From the cell containing the given text, extract its center point as (x, y) coordinate. 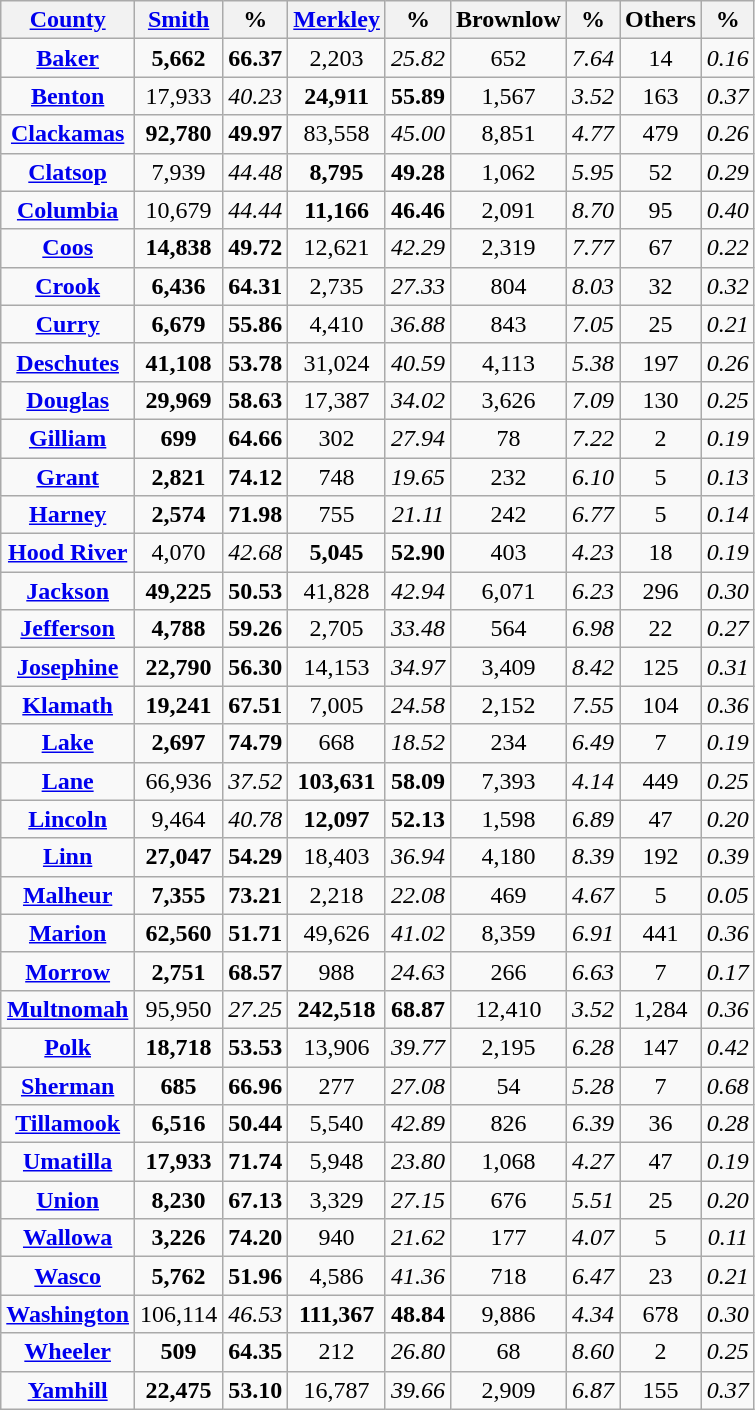
2,091 (509, 210)
33.48 (418, 629)
42.94 (418, 591)
Linn (68, 857)
748 (337, 477)
32 (661, 286)
36.94 (418, 857)
68.57 (256, 971)
4,070 (179, 553)
11,166 (337, 210)
2,203 (337, 58)
71.74 (256, 1162)
5,540 (337, 1124)
92,780 (179, 134)
7.22 (592, 438)
7.09 (592, 400)
46.53 (256, 1314)
44.44 (256, 210)
49,225 (179, 591)
8,851 (509, 134)
0.14 (728, 515)
1,068 (509, 1162)
125 (661, 667)
74.79 (256, 743)
18 (661, 553)
County (68, 20)
24.63 (418, 971)
5.28 (592, 1085)
804 (509, 286)
7,005 (337, 705)
4.07 (592, 1238)
56.30 (256, 667)
Benton (68, 96)
3,329 (337, 1200)
232 (509, 477)
0.29 (728, 172)
6.89 (592, 819)
7,355 (179, 895)
Lincoln (68, 819)
27.25 (256, 1009)
685 (179, 1085)
2,152 (509, 705)
55.89 (418, 96)
Lane (68, 781)
27.94 (418, 438)
3,409 (509, 667)
49,626 (337, 933)
10,679 (179, 210)
50.44 (256, 1124)
Columbia (68, 210)
988 (337, 971)
67.51 (256, 705)
12,621 (337, 248)
19,241 (179, 705)
41,828 (337, 591)
4,788 (179, 629)
74.12 (256, 477)
8.03 (592, 286)
53.78 (256, 362)
5.38 (592, 362)
Coos (68, 248)
130 (661, 400)
6,679 (179, 324)
42.89 (418, 1124)
40.59 (418, 362)
6.77 (592, 515)
0.22 (728, 248)
95,950 (179, 1009)
Gilliam (68, 438)
479 (661, 134)
6.91 (592, 933)
54.29 (256, 857)
Others (661, 20)
Wallowa (68, 1238)
22.08 (418, 895)
Umatilla (68, 1162)
58.09 (418, 781)
23 (661, 1276)
17,387 (337, 400)
0.68 (728, 1085)
18,718 (179, 1047)
4.27 (592, 1162)
155 (661, 1390)
8.42 (592, 667)
4.67 (592, 895)
73.21 (256, 895)
12,097 (337, 819)
0.16 (728, 58)
103,631 (337, 781)
45.00 (418, 134)
8.70 (592, 210)
49.72 (256, 248)
0.05 (728, 895)
Clatsop (68, 172)
Crook (68, 286)
40.23 (256, 96)
66.96 (256, 1085)
564 (509, 629)
6,436 (179, 286)
27,047 (179, 857)
67.13 (256, 1200)
95 (661, 210)
Sherman (68, 1085)
6.49 (592, 743)
29,969 (179, 400)
0.28 (728, 1124)
42.68 (256, 553)
0.11 (728, 1238)
192 (661, 857)
34.02 (418, 400)
68 (509, 1352)
Grant (68, 477)
74.20 (256, 1238)
Multnomah (68, 1009)
0.40 (728, 210)
26.80 (418, 1352)
Tillamook (68, 1124)
469 (509, 895)
0.31 (728, 667)
6.63 (592, 971)
Jefferson (68, 629)
67 (661, 248)
5.95 (592, 172)
21.11 (418, 515)
64.35 (256, 1352)
27.08 (418, 1085)
509 (179, 1352)
296 (661, 591)
Yamhill (68, 1390)
Curry (68, 324)
58.63 (256, 400)
266 (509, 971)
44.48 (256, 172)
8,359 (509, 933)
Brownlow (509, 20)
7.55 (592, 705)
34.97 (418, 667)
104 (661, 705)
Hood River (68, 553)
4.23 (592, 553)
302 (337, 438)
6.87 (592, 1390)
5,045 (337, 553)
54 (509, 1085)
5.51 (592, 1200)
163 (661, 96)
51.96 (256, 1276)
826 (509, 1124)
699 (179, 438)
Josephine (68, 667)
6.23 (592, 591)
Union (68, 1200)
52.13 (418, 819)
177 (509, 1238)
940 (337, 1238)
4,410 (337, 324)
14,153 (337, 667)
Morrow (68, 971)
6.98 (592, 629)
9,886 (509, 1314)
8,795 (337, 172)
0.32 (728, 286)
31,024 (337, 362)
7,939 (179, 172)
6.10 (592, 477)
Smith (179, 20)
18.52 (418, 743)
49.97 (256, 134)
9,464 (179, 819)
843 (509, 324)
Merkley (337, 20)
3,226 (179, 1238)
59.26 (256, 629)
Douglas (68, 400)
18,403 (337, 857)
37.52 (256, 781)
14 (661, 58)
23.80 (418, 1162)
40.78 (256, 819)
4,180 (509, 857)
Harney (68, 515)
66.37 (256, 58)
22 (661, 629)
7.77 (592, 248)
68.87 (418, 1009)
Washington (68, 1314)
8.39 (592, 857)
7.64 (592, 58)
7.05 (592, 324)
39.77 (418, 1047)
52 (661, 172)
652 (509, 58)
36.88 (418, 324)
2,574 (179, 515)
22,475 (179, 1390)
1,284 (661, 1009)
0.39 (728, 857)
4.14 (592, 781)
Clackamas (68, 134)
197 (661, 362)
4.77 (592, 134)
64.66 (256, 438)
8.60 (592, 1352)
676 (509, 1200)
21.62 (418, 1238)
Wasco (68, 1276)
4,113 (509, 362)
5,762 (179, 1276)
Polk (68, 1047)
7,393 (509, 781)
6,516 (179, 1124)
Malheur (68, 895)
55.86 (256, 324)
234 (509, 743)
2,735 (337, 286)
12,410 (509, 1009)
678 (661, 1314)
62,560 (179, 933)
449 (661, 781)
Baker (68, 58)
52.90 (418, 553)
2,319 (509, 248)
25.82 (418, 58)
53.10 (256, 1390)
2,821 (179, 477)
41,108 (179, 362)
27.15 (418, 1200)
39.66 (418, 1390)
403 (509, 553)
13,906 (337, 1047)
48.84 (418, 1314)
6,071 (509, 591)
8,230 (179, 1200)
4.34 (592, 1314)
6.39 (592, 1124)
5,948 (337, 1162)
3,626 (509, 400)
2,909 (509, 1390)
Lake (68, 743)
83,558 (337, 134)
212 (337, 1352)
111,367 (337, 1314)
Klamath (68, 705)
46.46 (418, 210)
53.53 (256, 1047)
19.65 (418, 477)
41.02 (418, 933)
1,567 (509, 96)
5,662 (179, 58)
0.42 (728, 1047)
2,195 (509, 1047)
2,218 (337, 895)
6.28 (592, 1047)
242 (509, 515)
4,586 (337, 1276)
64.31 (256, 286)
755 (337, 515)
41.36 (418, 1276)
Jackson (68, 591)
147 (661, 1047)
42.29 (418, 248)
668 (337, 743)
718 (509, 1276)
1,598 (509, 819)
51.71 (256, 933)
441 (661, 933)
1,062 (509, 172)
16,787 (337, 1390)
0.27 (728, 629)
24,911 (337, 96)
27.33 (418, 286)
242,518 (337, 1009)
2,697 (179, 743)
22,790 (179, 667)
50.53 (256, 591)
Marion (68, 933)
36 (661, 1124)
49.28 (418, 172)
0.13 (728, 477)
2,705 (337, 629)
71.98 (256, 515)
24.58 (418, 705)
78 (509, 438)
106,114 (179, 1314)
277 (337, 1085)
66,936 (179, 781)
2,751 (179, 971)
6.47 (592, 1276)
Deschutes (68, 362)
14,838 (179, 248)
Wheeler (68, 1352)
0.17 (728, 971)
